Locate the cell with the specified text and output its [x, y] center coordinate. 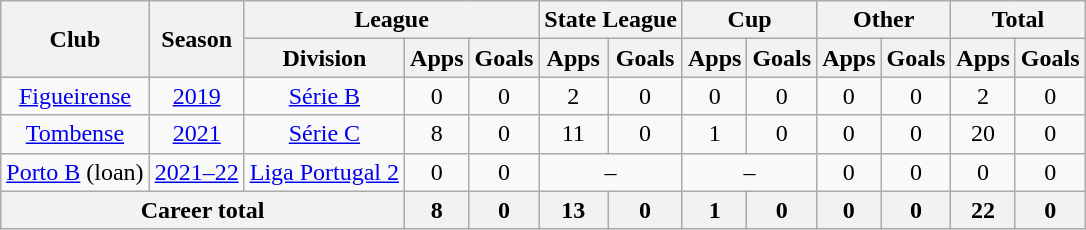
2019 [196, 96]
20 [983, 134]
Tombense [75, 134]
Total [1018, 20]
Other [884, 20]
2021 [196, 134]
13 [574, 210]
League [392, 20]
22 [983, 210]
Liga Portugal 2 [324, 172]
Season [196, 39]
Club [75, 39]
2021–22 [196, 172]
Cup [749, 20]
Career total [203, 210]
11 [574, 134]
Porto B (loan) [75, 172]
State League [611, 20]
Figueirense [75, 96]
Série C [324, 134]
Division [324, 58]
Série B [324, 96]
